Pinpoint the cell where the given text exists, returning its (x, y) midpoint coordinate. 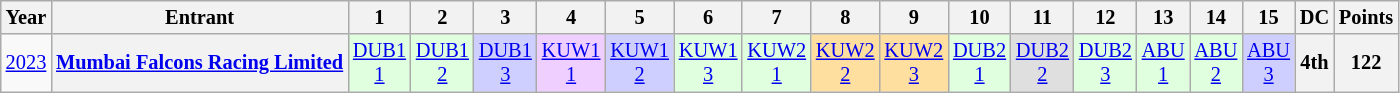
4th (1314, 63)
7 (776, 17)
DUB22 (1042, 63)
Entrant (200, 17)
Year (26, 17)
8 (846, 17)
10 (980, 17)
13 (1164, 17)
14 (1216, 17)
12 (1106, 17)
11 (1042, 17)
KUW21 (776, 63)
2023 (26, 63)
15 (1268, 17)
DUB13 (506, 63)
ABU3 (1268, 63)
DUB12 (442, 63)
Points (1366, 17)
6 (708, 17)
Mumbai Falcons Racing Limited (200, 63)
DUB21 (980, 63)
KUW12 (640, 63)
9 (914, 17)
DUB23 (1106, 63)
1 (380, 17)
ABU2 (1216, 63)
5 (640, 17)
DUB11 (380, 63)
4 (572, 17)
ABU1 (1164, 63)
KUW23 (914, 63)
KUW13 (708, 63)
DC (1314, 17)
KUW22 (846, 63)
KUW11 (572, 63)
2 (442, 17)
122 (1366, 63)
3 (506, 17)
